Output the [X, Y] coordinate of the center of the cell containing the given text.  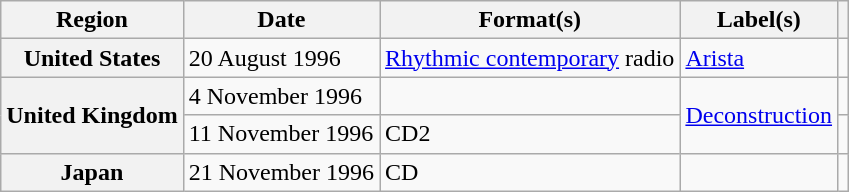
Arista [759, 58]
11 November 1996 [281, 134]
Deconstruction [759, 115]
20 August 1996 [281, 58]
Japan [92, 172]
Region [92, 20]
21 November 1996 [281, 172]
CD [530, 172]
CD2 [530, 134]
Format(s) [530, 20]
Rhythmic contemporary radio [530, 58]
Date [281, 20]
Label(s) [759, 20]
United States [92, 58]
United Kingdom [92, 115]
4 November 1996 [281, 96]
